Locate the cell with the specified text and output its (x, y) center coordinate. 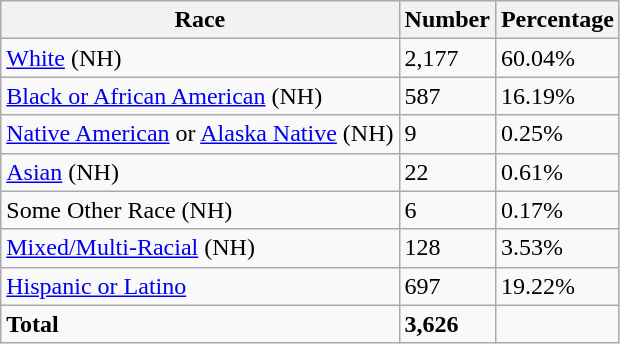
Native American or Alaska Native (NH) (200, 134)
6 (447, 210)
0.25% (557, 134)
697 (447, 286)
Race (200, 20)
Black or African American (NH) (200, 96)
0.61% (557, 172)
Hispanic or Latino (200, 286)
3,626 (447, 324)
Some Other Race (NH) (200, 210)
3.53% (557, 248)
16.19% (557, 96)
19.22% (557, 286)
Number (447, 20)
Total (200, 324)
60.04% (557, 58)
Asian (NH) (200, 172)
0.17% (557, 210)
2,177 (447, 58)
587 (447, 96)
9 (447, 134)
22 (447, 172)
White (NH) (200, 58)
Mixed/Multi-Racial (NH) (200, 248)
Percentage (557, 20)
128 (447, 248)
